Determine the (X, Y) coordinate at the center of the cell enclosing the given text.  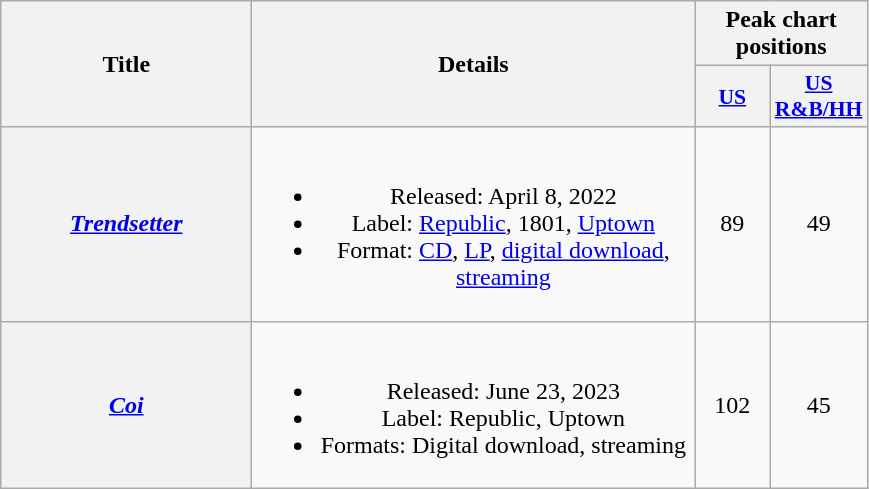
45 (819, 404)
89 (732, 224)
Details (474, 64)
Peak chart positions (782, 34)
Released: April 8, 2022Label: Republic, 1801, UptownFormat: CD, LP, digital download, streaming (474, 224)
49 (819, 224)
US (732, 96)
102 (732, 404)
Title (126, 64)
Released: June 23, 2023Label: Republic, UptownFormats: Digital download, streaming (474, 404)
Coi (126, 404)
Trendsetter (126, 224)
USR&B/HH (819, 96)
